From the cell containing the given text, extract its center point as [X, Y] coordinate. 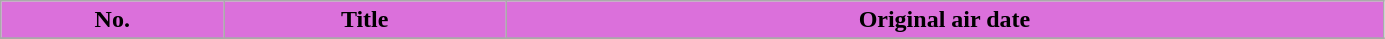
No. [112, 20]
Original air date [945, 20]
Title [365, 20]
